Return the (X, Y) coordinate for the center point of the cell that contains the specified text.  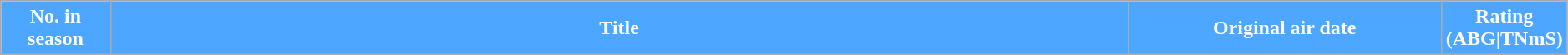
Original air date (1285, 28)
Title (619, 28)
Rating(ABG|TNmS) (1504, 28)
No. inseason (55, 28)
